Return [X, Y] of the center of cell containing provided text 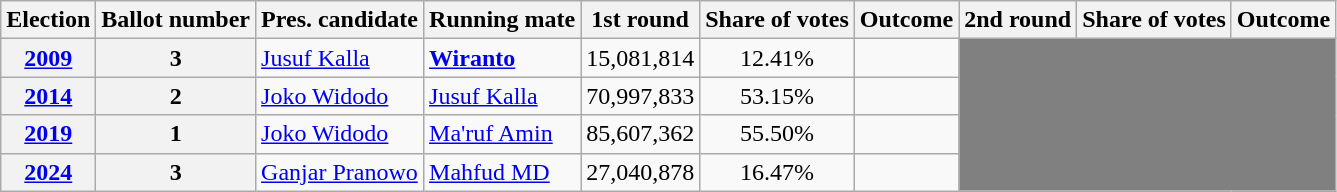
85,607,362 [640, 134]
27,040,878 [640, 172]
2024 [48, 172]
Running mate [502, 20]
2009 [48, 58]
2nd round [1018, 20]
2019 [48, 134]
2 [176, 96]
55.50% [778, 134]
Ballot number [176, 20]
12.41% [778, 58]
Wiranto [502, 58]
1st round [640, 20]
Election [48, 20]
2014 [48, 96]
Ganjar Pranowo [340, 172]
70,997,833 [640, 96]
16.47% [778, 172]
1 [176, 134]
Pres. candidate [340, 20]
53.15% [778, 96]
15,081,814 [640, 58]
Ma'ruf Amin [502, 134]
Mahfud MD [502, 172]
